Output the (X, Y) coordinate of the center of the cell containing the given text.  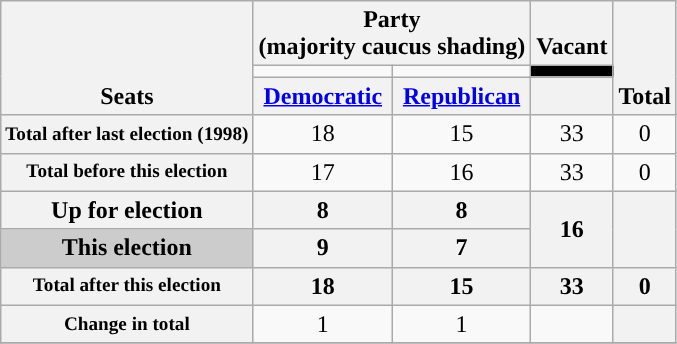
Change in total (127, 324)
17 (323, 172)
Party (majority caucus shading) (392, 34)
7 (461, 248)
Republican (461, 96)
Total (645, 58)
Democratic (323, 96)
Up for election (127, 210)
Total after this election (127, 286)
Vacant (572, 34)
Total after last election (1998) (127, 134)
9 (323, 248)
Seats (127, 58)
This election (127, 248)
Total before this election (127, 172)
